Determine the (X, Y) coordinate at the center of the cell enclosing the given text.  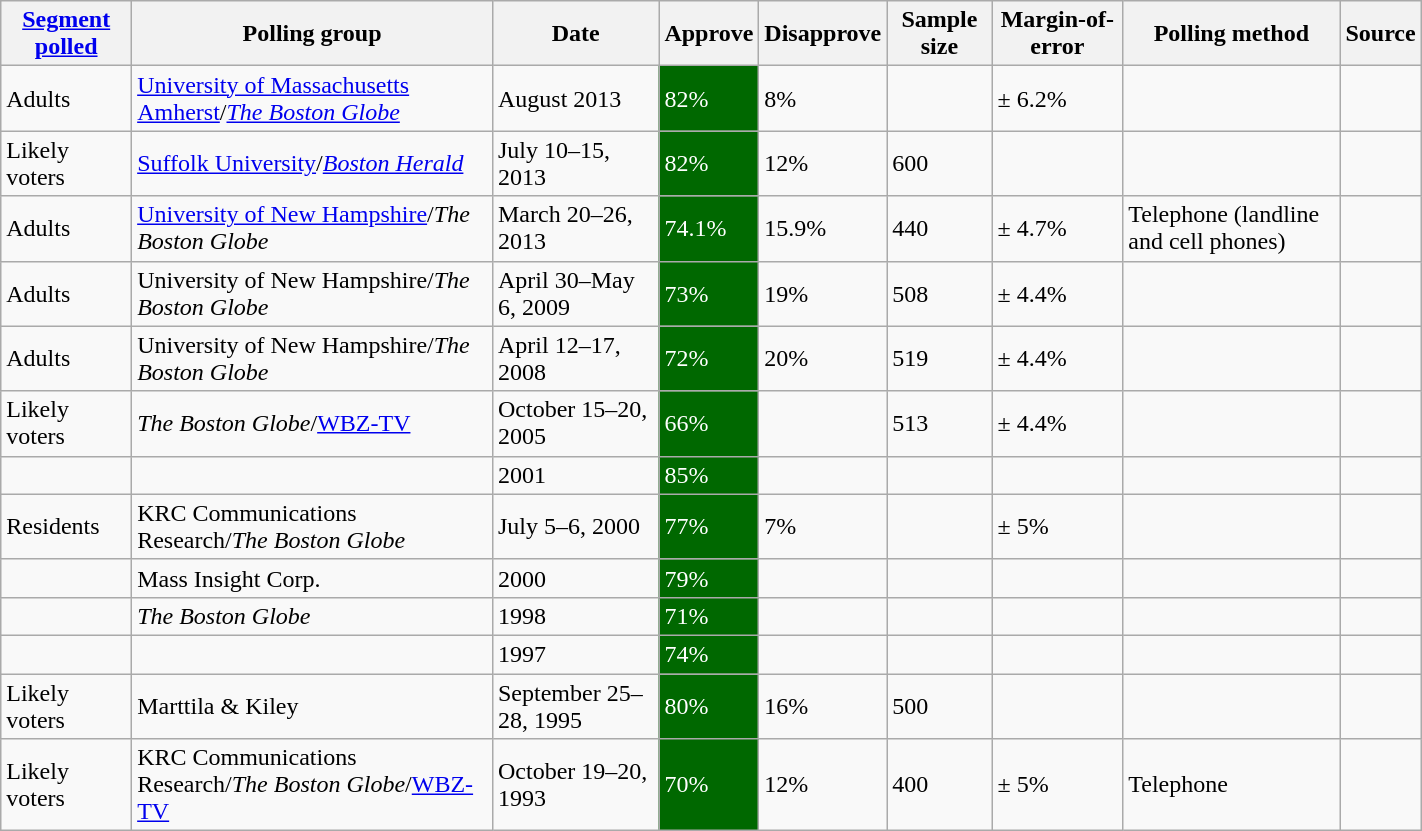
Polling group (312, 34)
2001 (575, 475)
20% (823, 358)
66% (709, 424)
16% (823, 706)
500 (940, 706)
Polling method (1232, 34)
The Boston Globe (312, 616)
600 (940, 164)
Telephone (landline and cell phones) (1232, 228)
85% (709, 475)
Source (1380, 34)
1997 (575, 654)
74% (709, 654)
Residents (66, 526)
April 12–17, 2008 (575, 358)
August 2013 (575, 98)
71% (709, 616)
508 (940, 294)
80% (709, 706)
Telephone (1232, 785)
KRC Communications Research/The Boston Globe (312, 526)
Date (575, 34)
Mass Insight Corp. (312, 578)
September 25–28, 1995 (575, 706)
7% (823, 526)
440 (940, 228)
79% (709, 578)
519 (940, 358)
1998 (575, 616)
19% (823, 294)
2000 (575, 578)
513 (940, 424)
400 (940, 785)
77% (709, 526)
KRC Communications Research/The Boston Globe/WBZ-TV (312, 785)
70% (709, 785)
± 6.2% (1058, 98)
University of Massachusetts Amherst/The Boston Globe (312, 98)
Disapprove (823, 34)
Sample size (940, 34)
73% (709, 294)
July 10–15, 2013 (575, 164)
Marttila & Kiley (312, 706)
Approve (709, 34)
Suffolk University/Boston Herald (312, 164)
± 4.7% (1058, 228)
Segment polled (66, 34)
74.1% (709, 228)
72% (709, 358)
15.9% (823, 228)
April 30–May 6, 2009 (575, 294)
July 5–6, 2000 (575, 526)
Margin-of-error (1058, 34)
March 20–26, 2013 (575, 228)
October 19–20, 1993 (575, 785)
The Boston Globe/WBZ-TV (312, 424)
October 15–20, 2005 (575, 424)
8% (823, 98)
